Pinpoint the cell where the given text exists, returning its (X, Y) midpoint coordinate. 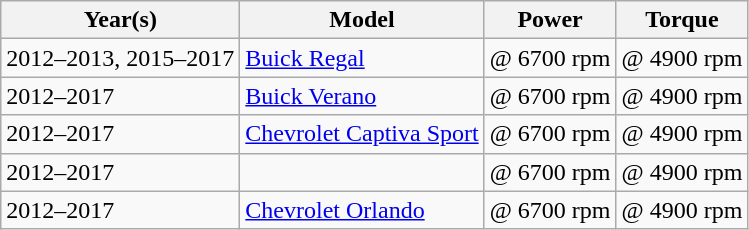
2012–2013, 2015–2017 (120, 58)
Buick Verano (362, 96)
Chevrolet Orlando (362, 210)
Power (550, 20)
Torque (682, 20)
Buick Regal (362, 58)
Year(s) (120, 20)
Chevrolet Captiva Sport (362, 134)
Model (362, 20)
